Capture the cell that displays the provided text and extract its [X, Y] central coordinate. 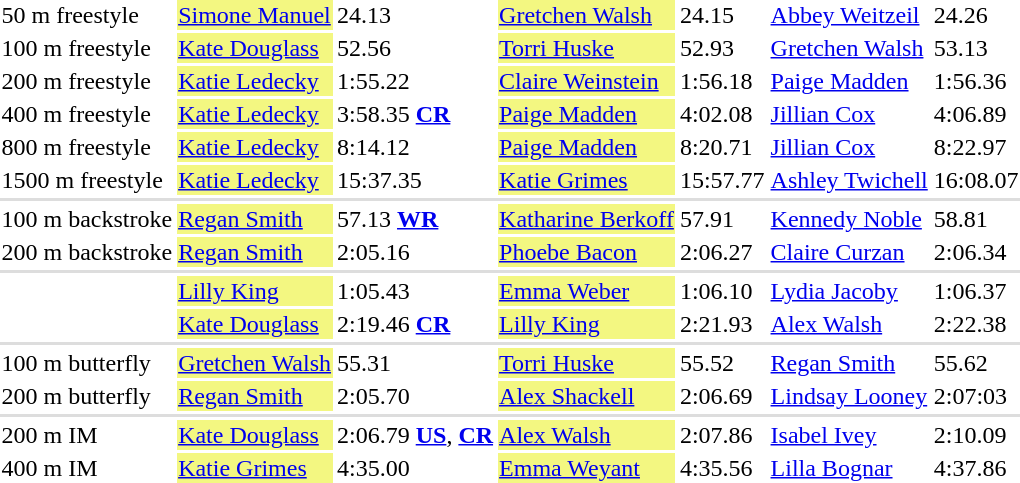
100 m butterfly [87, 363]
2:05.70 [416, 396]
24.15 [722, 15]
57.13 WR [416, 219]
2:07.86 [722, 435]
52.93 [722, 48]
2:10.09 [976, 435]
400 m freestyle [87, 114]
800 m freestyle [87, 147]
400 m IM [87, 468]
8:14.12 [416, 147]
Lilla Bognar [849, 468]
8:22.97 [976, 147]
Phoebe Bacon [587, 252]
2:22.38 [976, 324]
Isabel Ivey [849, 435]
2:07:03 [976, 396]
Lindsay Looney [849, 396]
1:06.10 [722, 291]
4:35.56 [722, 468]
Abbey Weitzeil [849, 15]
53.13 [976, 48]
2:06.27 [722, 252]
200 m backstroke [87, 252]
24.13 [416, 15]
2:05.16 [416, 252]
4:35.00 [416, 468]
2:19.46 CR [416, 324]
2:06.79 US, CR [416, 435]
2:06.34 [976, 252]
Simone Manuel [255, 15]
Lydia Jacoby [849, 291]
Claire Weinstein [587, 81]
100 m backstroke [87, 219]
200 m freestyle [87, 81]
4:37.86 [976, 468]
4:02.08 [722, 114]
1:55.22 [416, 81]
15:57.77 [722, 180]
Emma Weyant [587, 468]
1:56.36 [976, 81]
1:06.37 [976, 291]
58.81 [976, 219]
24.26 [976, 15]
2:06.69 [722, 396]
200 m butterfly [87, 396]
1:05.43 [416, 291]
Katharine Berkoff [587, 219]
55.62 [976, 363]
4:06.89 [976, 114]
52.56 [416, 48]
Alex Shackell [587, 396]
16:08.07 [976, 180]
57.91 [722, 219]
Emma Weber [587, 291]
200 m IM [87, 435]
2:21.93 [722, 324]
55.31 [416, 363]
3:58.35 CR [416, 114]
50 m freestyle [87, 15]
1:56.18 [722, 81]
100 m freestyle [87, 48]
15:37.35 [416, 180]
8:20.71 [722, 147]
Kennedy Noble [849, 219]
55.52 [722, 363]
1500 m freestyle [87, 180]
Claire Curzan [849, 252]
Ashley Twichell [849, 180]
